Determine the (X, Y) coordinate at the center of the cell enclosing the given text.  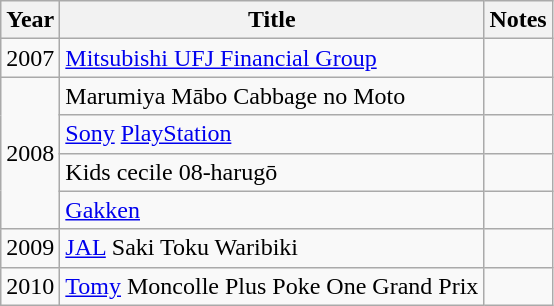
Marumiya Mābo Cabbage no Moto (272, 96)
Title (272, 20)
Year (30, 20)
Sony PlayStation (272, 134)
Gakken (272, 210)
2008 (30, 153)
2010 (30, 286)
JAL Saki Toku Waribiki (272, 248)
Tomy Moncolle Plus Poke One Grand Prix (272, 286)
2009 (30, 248)
2007 (30, 58)
Mitsubishi UFJ Financial Group (272, 58)
Notes (518, 20)
Kids cecile 08-harugō (272, 172)
